Provide the [x, y] coordinate of the cell's center where the given text is located.  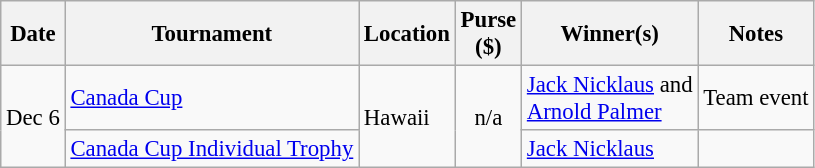
Hawaii [408, 117]
Winner(s) [610, 34]
n/a [488, 117]
Tournament [212, 34]
Purse($) [488, 34]
Date [33, 34]
Jack Nicklaus and Arnold Palmer [610, 98]
Jack Nicklaus [610, 149]
Dec 6 [33, 117]
Canada Cup [212, 98]
Team event [756, 98]
Notes [756, 34]
Location [408, 34]
Canada Cup Individual Trophy [212, 149]
